Identify which cell holds the provided text, then report its [X, Y] central coordinate. 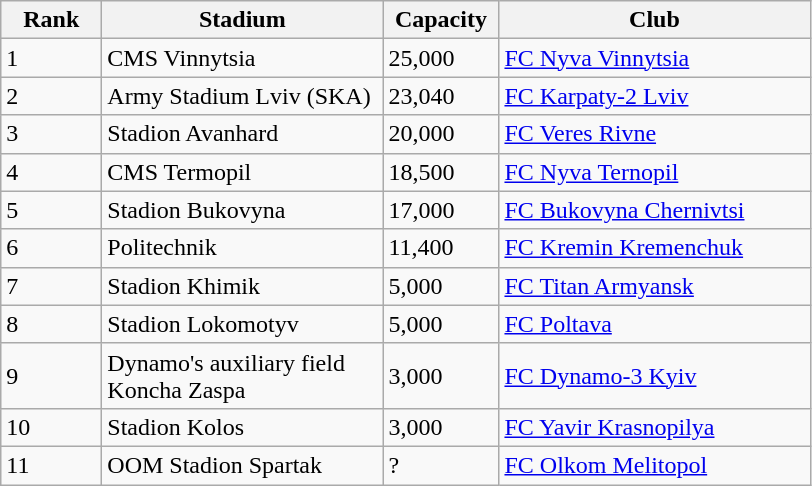
Stadion Avanhard [242, 134]
17,000 [441, 210]
Stadion Kolos [242, 427]
25,000 [441, 58]
3 [52, 134]
FC Nyva Vinnytsia [654, 58]
FC Dynamo-3 Kyiv [654, 376]
20,000 [441, 134]
23,040 [441, 96]
Stadion Bukovyna [242, 210]
6 [52, 248]
8 [52, 324]
Stadium [242, 20]
Capacity [441, 20]
Army Stadium Lviv (SKA) [242, 96]
2 [52, 96]
Politechnik [242, 248]
7 [52, 286]
Stadion Lokomotyv [242, 324]
? [441, 465]
5 [52, 210]
9 [52, 376]
FC Nyva Ternopil [654, 172]
Stadion Khimik [242, 286]
11,400 [441, 248]
CMS Termopil [242, 172]
Club [654, 20]
OOM Stadion Spartak [242, 465]
11 [52, 465]
18,500 [441, 172]
Dynamo's auxiliary field Koncha Zaspa [242, 376]
FC Veres Rivne [654, 134]
FC Bukovyna Chernivtsi [654, 210]
10 [52, 427]
FC Olkom Melitopol [654, 465]
FC Yavir Krasnopilya [654, 427]
FC Kremin Kremenchuk [654, 248]
FC Poltava [654, 324]
1 [52, 58]
FC Titan Armyansk [654, 286]
FC Karpaty-2 Lviv [654, 96]
Rank [52, 20]
CMS Vinnytsia [242, 58]
4 [52, 172]
